Return the [x, y] coordinate for the center point of the cell that contains the specified text.  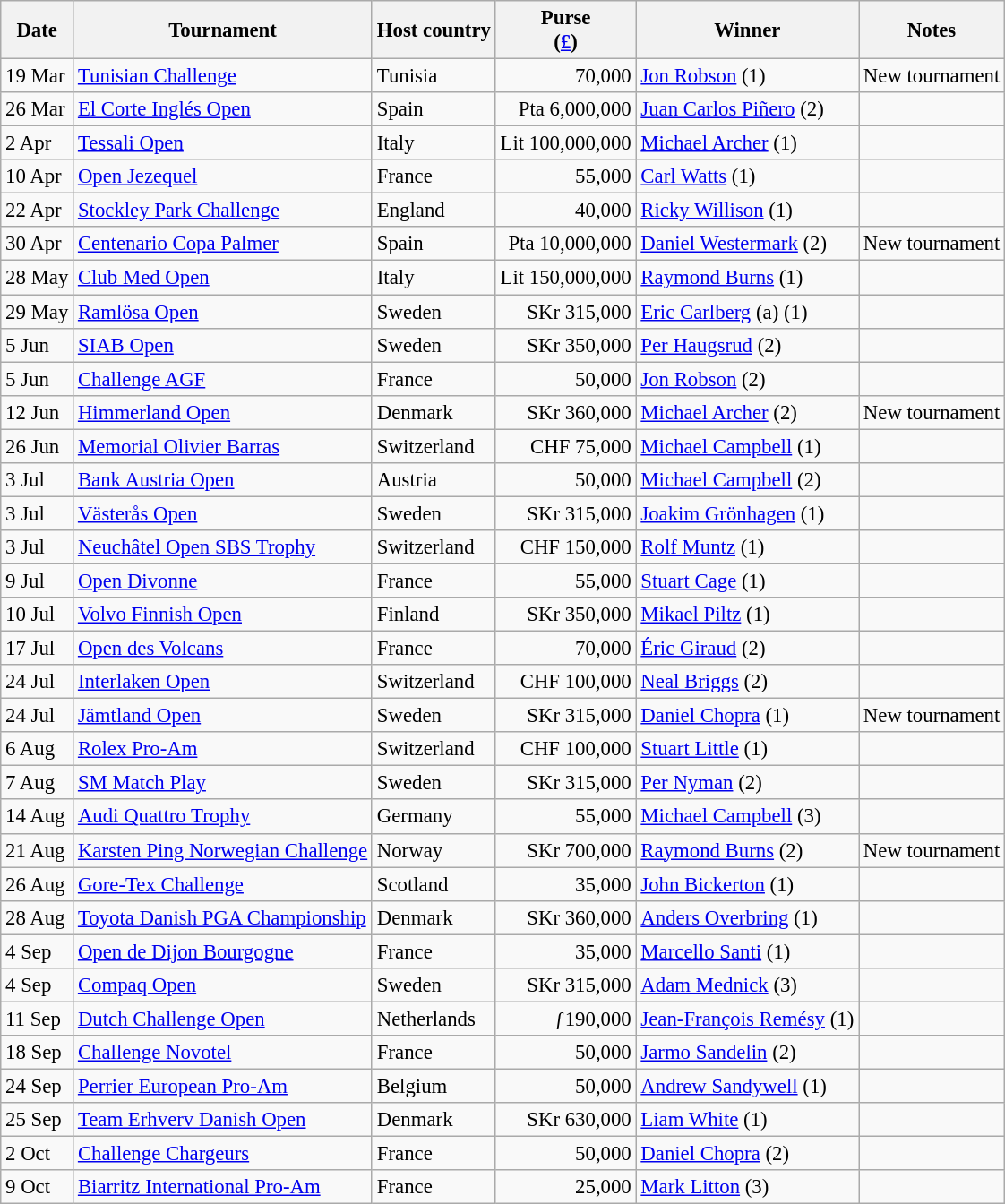
SIAB Open [223, 345]
England [434, 211]
CHF 75,000 [566, 446]
Compaq Open [223, 985]
Eric Carlberg (a) (1) [747, 312]
Michael Campbell (2) [747, 480]
Tunisia [434, 76]
Norway [434, 850]
26 Aug [38, 884]
Jon Robson (2) [747, 379]
29 May [38, 312]
Liam White (1) [747, 1120]
10 Apr [38, 176]
Västerås Open [223, 513]
Per Nyman (2) [747, 783]
Open Jezequel [223, 176]
22 Apr [38, 211]
Audi Quattro Trophy [223, 817]
Winner [747, 30]
Belgium [434, 1086]
Mark Litton (3) [747, 1187]
Bank Austria Open [223, 480]
Neal Briggs (2) [747, 682]
El Corte Inglés Open [223, 109]
Jarmo Sandelin (2) [747, 1053]
SKr 700,000 [566, 850]
Jean-François Remésy (1) [747, 1019]
30 Apr [38, 245]
Juan Carlos Piñero (2) [747, 109]
17 Jul [38, 649]
Notes [932, 30]
Tournament [223, 30]
Michael Archer (1) [747, 143]
26 Jun [38, 446]
Jon Robson (1) [747, 76]
14 Aug [38, 817]
Neuchâtel Open SBS Trophy [223, 547]
CHF 150,000 [566, 547]
Mikael Piltz (1) [747, 615]
Joakim Grönhagen (1) [747, 513]
Purse(£) [566, 30]
Andrew Sandywell (1) [747, 1086]
Netherlands [434, 1019]
Stuart Cage (1) [747, 580]
Ricky Willison (1) [747, 211]
Pta 6,000,000 [566, 109]
26 Mar [38, 109]
Finland [434, 615]
28 Aug [38, 917]
Tessali Open [223, 143]
Gore-Tex Challenge [223, 884]
28 May [38, 278]
Adam Mednick (3) [747, 985]
19 Mar [38, 76]
Challenge Chargeurs [223, 1154]
Michael Archer (2) [747, 412]
Challenge AGF [223, 379]
Date [38, 30]
7 Aug [38, 783]
Germany [434, 817]
Stockley Park Challenge [223, 211]
9 Oct [38, 1187]
Toyota Danish PGA Championship [223, 917]
2 Apr [38, 143]
Club Med Open [223, 278]
Raymond Burns (1) [747, 278]
Scotland [434, 884]
Daniel Westermark (2) [747, 245]
40,000 [566, 211]
Lit 150,000,000 [566, 278]
Interlaken Open [223, 682]
Stuart Little (1) [747, 749]
25 Sep [38, 1120]
Carl Watts (1) [747, 176]
Marcello Santi (1) [747, 951]
SKr 630,000 [566, 1120]
Team Erhverv Danish Open [223, 1120]
Centenario Copa Palmer [223, 245]
Michael Campbell (1) [747, 446]
10 Jul [38, 615]
21 Aug [38, 850]
Daniel Chopra (2) [747, 1154]
Challenge Novotel [223, 1053]
Open de Dijon Bourgogne [223, 951]
Dutch Challenge Open [223, 1019]
Rolex Pro-Am [223, 749]
Éric Giraud (2) [747, 649]
Austria [434, 480]
18 Sep [38, 1053]
Perrier European Pro-Am [223, 1086]
2 Oct [38, 1154]
6 Aug [38, 749]
SM Match Play [223, 783]
Pta 10,000,000 [566, 245]
Biarritz International Pro-Am [223, 1187]
Rolf Muntz (1) [747, 547]
9 Jul [38, 580]
Himmerland Open [223, 412]
Memorial Olivier Barras [223, 446]
Host country [434, 30]
Tunisian Challenge [223, 76]
Raymond Burns (2) [747, 850]
Ramlösa Open [223, 312]
25,000 [566, 1187]
Lit 100,000,000 [566, 143]
Volvo Finnish Open [223, 615]
Per Haugsrud (2) [747, 345]
Open des Volcans [223, 649]
Open Divonne [223, 580]
ƒ190,000 [566, 1019]
24 Sep [38, 1086]
Anders Overbring (1) [747, 917]
Michael Campbell (3) [747, 817]
Daniel Chopra (1) [747, 716]
Karsten Ping Norwegian Challenge [223, 850]
John Bickerton (1) [747, 884]
12 Jun [38, 412]
Jämtland Open [223, 716]
11 Sep [38, 1019]
